Determine the (x, y) coordinate at the center of the cell enclosing the given text.  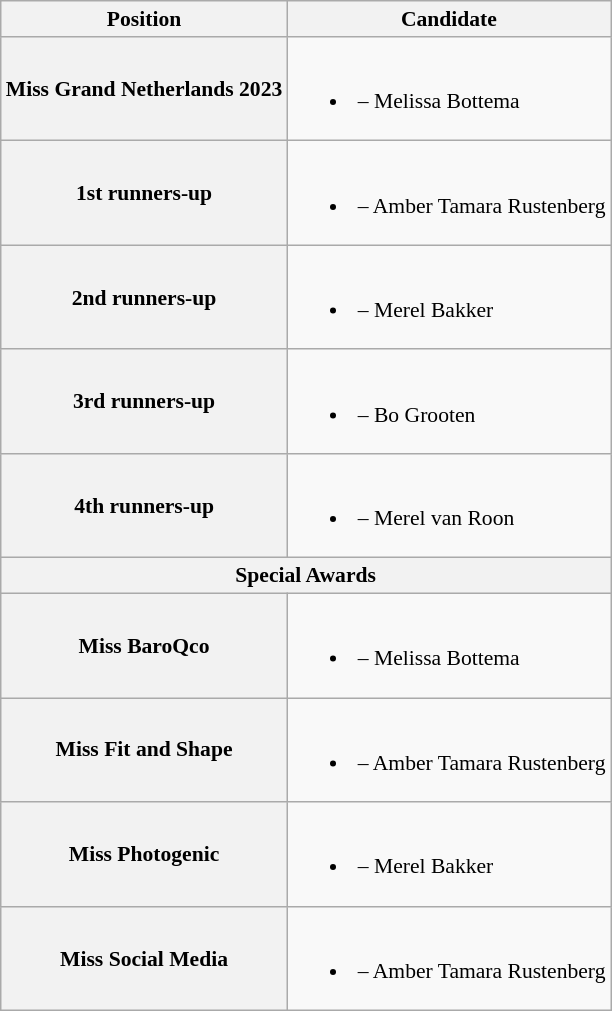
3rd runners-up (144, 402)
Position (144, 19)
Miss Social Media (144, 959)
Special Awards (306, 576)
– Merel van Roon (448, 506)
– Bo Grooten (448, 402)
Miss BaroQco (144, 646)
1st runners-up (144, 193)
Miss Grand Netherlands 2023 (144, 89)
2nd runners-up (144, 297)
4th runners-up (144, 506)
Candidate (448, 19)
Miss Photogenic (144, 854)
Miss Fit and Shape (144, 750)
